Pinpoint the cell where the given text exists, returning its [X, Y] midpoint coordinate. 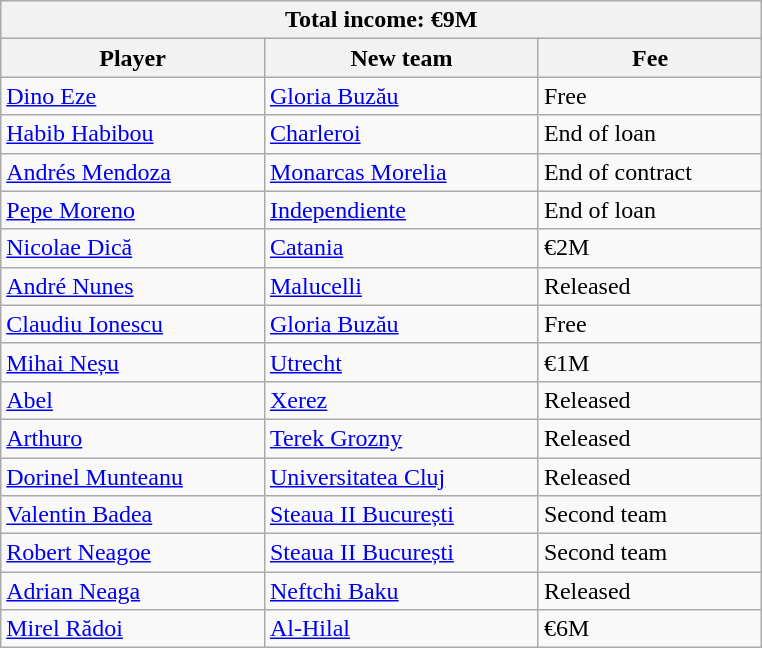
Robert Neagoe [133, 553]
Mirel Rădoi [133, 629]
€6M [650, 629]
André Nunes [133, 286]
Total income: €9M [382, 20]
Monarcas Morelia [401, 172]
Habib Habibou [133, 134]
Arthuro [133, 438]
Terek Grozny [401, 438]
Xerez [401, 400]
Dino Eze [133, 96]
Neftchi Baku [401, 591]
Dorinel Munteanu [133, 477]
Abel [133, 400]
Fee [650, 58]
Adrian Neaga [133, 591]
New team [401, 58]
End of contract [650, 172]
Utrecht [401, 362]
Independiente [401, 210]
Nicolae Dică [133, 248]
Valentin Badea [133, 515]
Claudiu Ionescu [133, 324]
Pepe Moreno [133, 210]
Player [133, 58]
€2M [650, 248]
€1M [650, 362]
Universitatea Cluj [401, 477]
Catania [401, 248]
Al-Hilal [401, 629]
Charleroi [401, 134]
Mihai Neșu [133, 362]
Malucelli [401, 286]
Andrés Mendoza [133, 172]
